Return the (x, y) coordinate for the center point of the cell that contains the specified text.  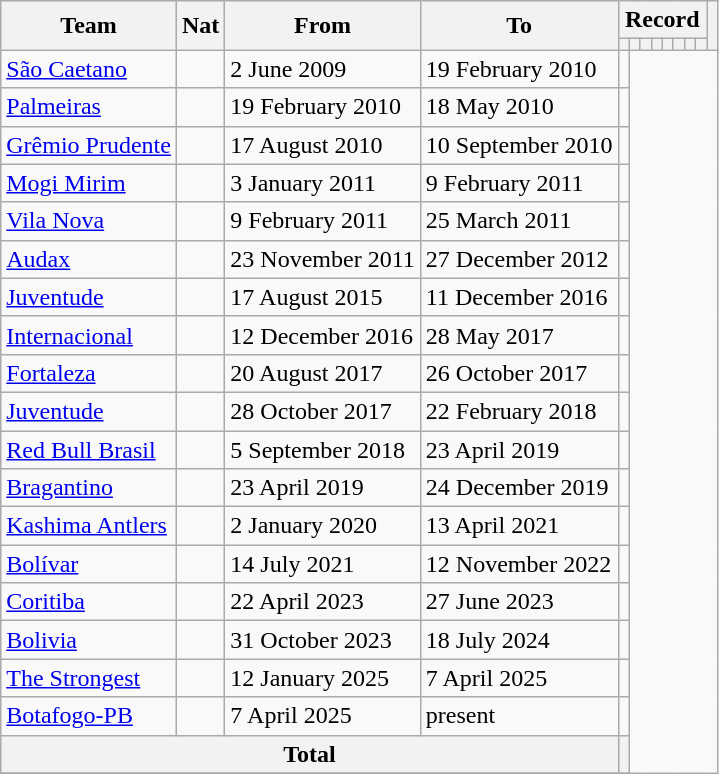
14 July 2021 (322, 564)
Audax (89, 259)
Nat (200, 26)
18 May 2010 (519, 107)
Coritiba (89, 602)
12 December 2016 (322, 335)
present (519, 716)
11 December 2016 (519, 297)
Palmeiras (89, 107)
Team (89, 26)
From (322, 26)
Grêmio Prudente (89, 145)
Bolivia (89, 640)
31 October 2023 (322, 640)
27 December 2012 (519, 259)
São Caetano (89, 69)
Kashima Antlers (89, 526)
Mogi Mirim (89, 183)
3 January 2011 (322, 183)
17 August 2010 (322, 145)
Internacional (89, 335)
Botafogo-PB (89, 716)
Total (310, 754)
17 August 2015 (322, 297)
26 October 2017 (519, 373)
2 January 2020 (322, 526)
Fortaleza (89, 373)
10 September 2010 (519, 145)
13 April 2021 (519, 526)
Bolívar (89, 564)
23 November 2011 (322, 259)
2 June 2009 (322, 69)
28 May 2017 (519, 335)
20 August 2017 (322, 373)
12 January 2025 (322, 678)
Record (662, 20)
Red Bull Brasil (89, 449)
Bragantino (89, 488)
12 November 2022 (519, 564)
25 March 2011 (519, 221)
To (519, 26)
24 December 2019 (519, 488)
27 June 2023 (519, 602)
22 April 2023 (322, 602)
Vila Nova (89, 221)
The Strongest (89, 678)
22 February 2018 (519, 411)
5 September 2018 (322, 449)
18 July 2024 (519, 640)
28 October 2017 (322, 411)
